From the cell containing the given text, extract its center point as (x, y) coordinate. 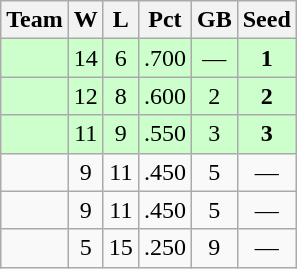
8 (120, 96)
.550 (164, 134)
14 (86, 58)
6 (120, 58)
Pct (164, 20)
15 (120, 248)
GB (214, 20)
12 (86, 96)
W (86, 20)
.700 (164, 58)
Team (35, 20)
1 (266, 58)
.600 (164, 96)
L (120, 20)
.250 (164, 248)
Seed (266, 20)
